Provide the [x, y] coordinate of the cell's center where the given text is located.  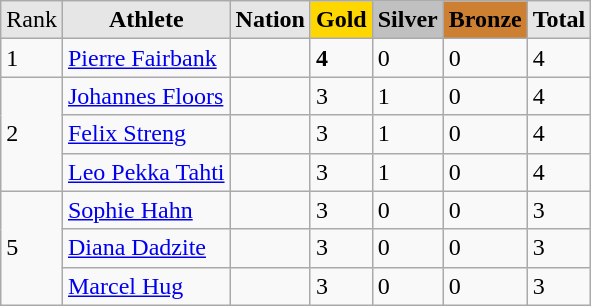
Sophie Hahn [146, 210]
Silver [408, 20]
Rank [32, 20]
Felix Streng [146, 134]
Athlete [146, 20]
Marcel Hug [146, 286]
Leo Pekka Tahti [146, 172]
Total [559, 20]
Gold [341, 20]
2 [32, 134]
Johannes Floors [146, 96]
Bronze [485, 20]
Diana Dadzite [146, 248]
Nation [270, 20]
Pierre Fairbank [146, 58]
5 [32, 248]
